Capture the cell that displays the provided text and extract its (X, Y) central coordinate. 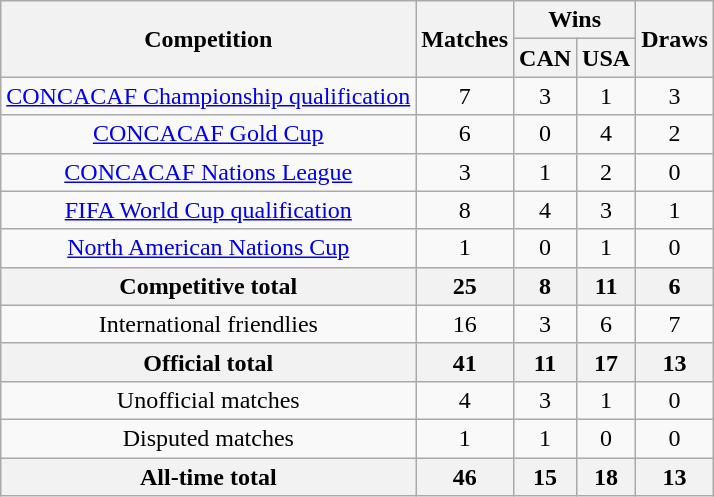
FIFA World Cup qualification (208, 210)
Matches (465, 39)
15 (546, 477)
CONCACAF Gold Cup (208, 134)
North American Nations Cup (208, 248)
CONCACAF Nations League (208, 172)
All-time total (208, 477)
Official total (208, 362)
Disputed matches (208, 438)
41 (465, 362)
USA (606, 58)
17 (606, 362)
International friendlies (208, 324)
CONCACAF Championship qualification (208, 96)
Wins (575, 20)
25 (465, 286)
18 (606, 477)
16 (465, 324)
46 (465, 477)
Competition (208, 39)
Unofficial matches (208, 400)
Draws (675, 39)
CAN (546, 58)
Competitive total (208, 286)
